Determine the [X, Y] coordinate at the center of the cell enclosing the given text.  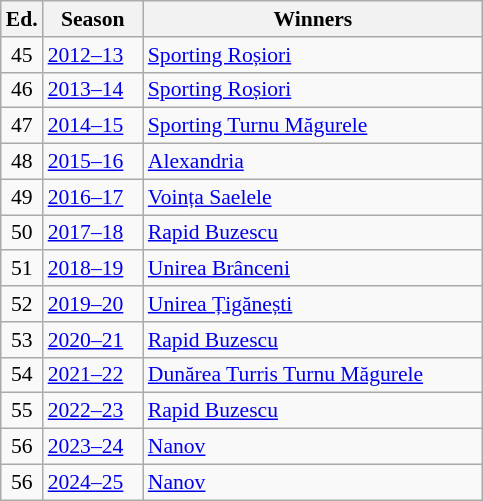
50 [22, 233]
47 [22, 126]
2016–17 [93, 197]
2020–21 [93, 340]
54 [22, 375]
2023–24 [93, 447]
53 [22, 340]
Unirea Țigănești [313, 304]
Winners [313, 19]
Unirea Brânceni [313, 269]
45 [22, 55]
48 [22, 162]
2015–16 [93, 162]
2014–15 [93, 126]
52 [22, 304]
2018–19 [93, 269]
2012–13 [93, 55]
2024–25 [93, 482]
Ed. [22, 19]
2013–14 [93, 90]
2021–22 [93, 375]
2017–18 [93, 233]
46 [22, 90]
Dunărea Turris Turnu Măgurele [313, 375]
55 [22, 411]
Sporting Turnu Măgurele [313, 126]
49 [22, 197]
2022–23 [93, 411]
Alexandria [313, 162]
Voința Saelele [313, 197]
Season [93, 19]
2019–20 [93, 304]
51 [22, 269]
